For the text-containing cell, return its midpoint in (x, y) coordinate format. 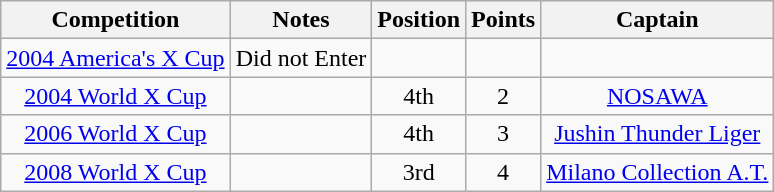
4 (504, 172)
Points (504, 20)
2008 World X Cup (116, 172)
NOSAWA (658, 96)
2004 World X Cup (116, 96)
Notes (301, 20)
2 (504, 96)
2006 World X Cup (116, 134)
2004 America's X Cup (116, 58)
3rd (419, 172)
Milano Collection A.T. (658, 172)
Competition (116, 20)
Position (419, 20)
Jushin Thunder Liger (658, 134)
Did not Enter (301, 58)
Captain (658, 20)
3 (504, 134)
